Return [X, Y] of the center of cell containing provided text 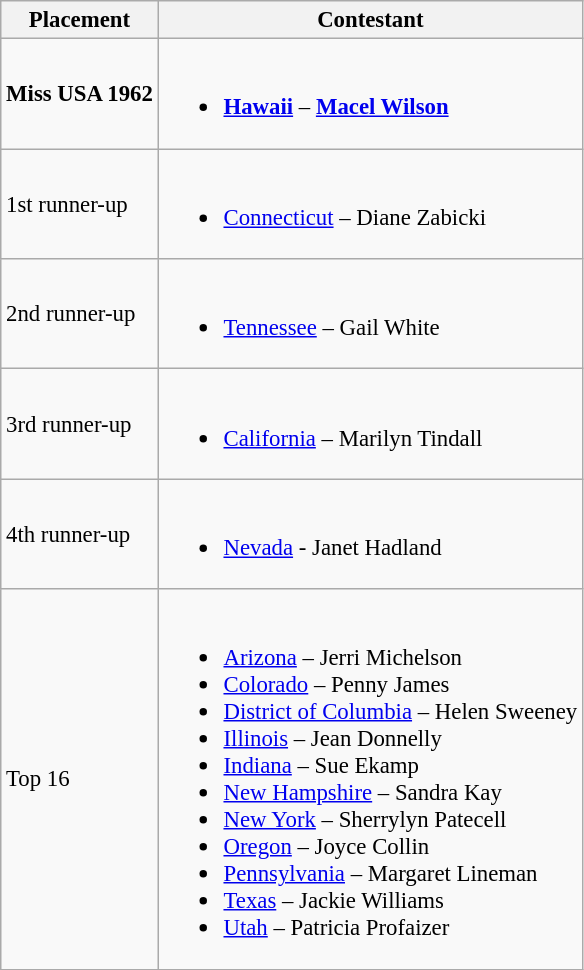
Contestant [370, 20]
Hawaii – Macel Wilson [370, 94]
2nd runner-up [80, 314]
1st runner-up [80, 204]
4th runner-up [80, 534]
Miss USA 1962 [80, 94]
Placement [80, 20]
Tennessee – Gail White [370, 314]
California – Marilyn Tindall [370, 424]
Nevada - Janet Hadland [370, 534]
3rd runner-up [80, 424]
Top 16 [80, 779]
Connecticut – Diane Zabicki [370, 204]
